Return the (x, y) coordinate for the center point of the cell that contains the specified text.  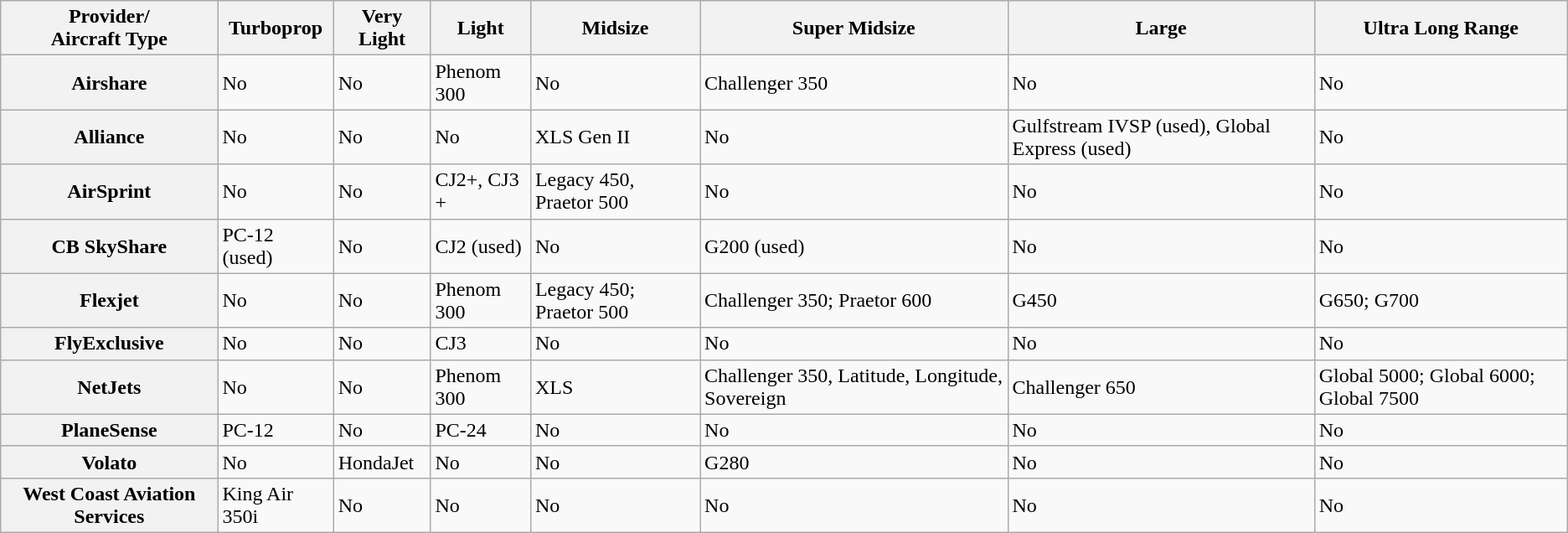
CJ2+, CJ3 + (481, 191)
CJ3 (481, 344)
Challenger 350 (854, 82)
Airshare (109, 82)
PC-12 (276, 430)
Ultra Long Range (1441, 28)
Legacy 450, Praetor 500 (615, 191)
Challenger 350, Latitude, Longitude, Sovereign (854, 387)
G650; G700 (1441, 300)
Flexjet (109, 300)
XLS (615, 387)
CB SkyShare (109, 246)
G200 (used) (854, 246)
Gulfstream IVSP (used), Global Express (used) (1161, 137)
FlyExclusive (109, 344)
XLS Gen II (615, 137)
Midsize (615, 28)
G280 (854, 462)
Challenger 650 (1161, 387)
NetJets (109, 387)
HondaJet (382, 462)
Light (481, 28)
Alliance (109, 137)
PlaneSense (109, 430)
PC-12 (used) (276, 246)
Volato (109, 462)
Challenger 350; Praetor 600 (854, 300)
Provider/Aircraft Type (109, 28)
Very Light (382, 28)
Turboprop (276, 28)
CJ2 (used) (481, 246)
AirSprint (109, 191)
Legacy 450; Praetor 500 (615, 300)
PC-24 (481, 430)
West Coast Aviation Services (109, 505)
King Air 350i (276, 505)
G450 (1161, 300)
Super Midsize (854, 28)
Large (1161, 28)
Global 5000; Global 6000; Global 7500 (1441, 387)
